From the cell containing the given text, extract its center point as [x, y] coordinate. 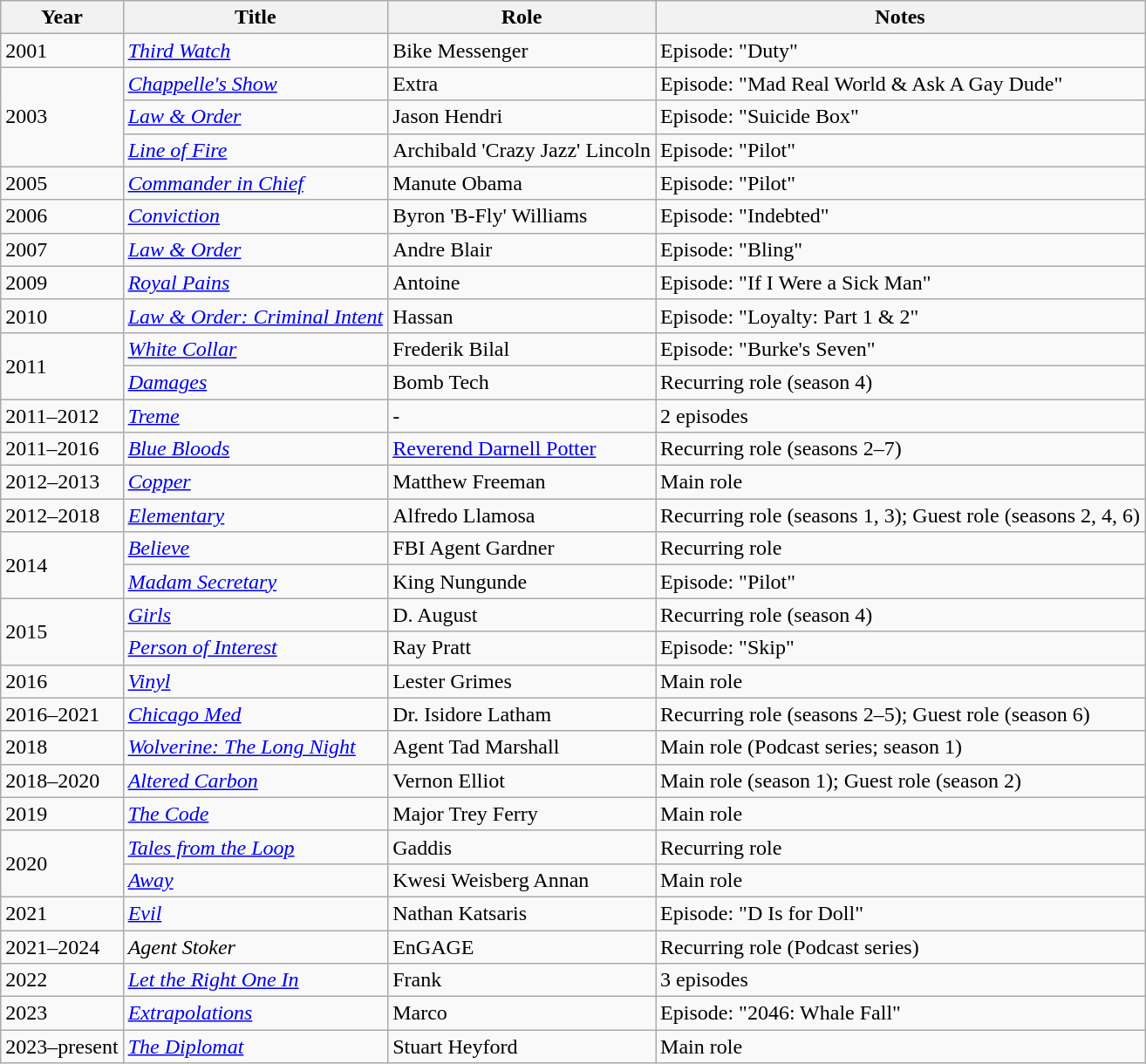
2015 [62, 631]
2016 [62, 681]
Main role (Podcast series; season 1) [900, 747]
Recurring role (Podcast series) [900, 946]
Girls [256, 615]
Recurring role (seasons 2–7) [900, 449]
Title [256, 17]
Royal Pains [256, 283]
Episode: "D Is for Doll" [900, 913]
Episode: "2046: Whale Fall" [900, 1013]
Agent Stoker [256, 946]
Kwesi Weisberg Annan [522, 880]
Andre Blair [522, 249]
2011 [62, 365]
2018 [62, 747]
White Collar [256, 349]
Let the Right One In [256, 980]
Manute Obama [522, 183]
2010 [62, 316]
Episode: "Skip" [900, 648]
Marco [522, 1013]
Ray Pratt [522, 648]
Person of Interest [256, 648]
2014 [62, 565]
Treme [256, 416]
Extrapolations [256, 1013]
Dr. Isidore Latham [522, 714]
Nathan Katsaris [522, 913]
EnGAGE [522, 946]
Believe [256, 549]
2021 [62, 913]
2022 [62, 980]
Elementary [256, 515]
Lester Grimes [522, 681]
D. August [522, 615]
Major Trey Ferry [522, 814]
2023 [62, 1013]
2011–2016 [62, 449]
Recurring role (seasons 1, 3); Guest role (seasons 2, 4, 6) [900, 515]
Vinyl [256, 681]
2003 [62, 117]
Extra [522, 84]
2001 [62, 51]
Matthew Freeman [522, 482]
Episode: "Burke's Seven" [900, 349]
The Diplomat [256, 1047]
2006 [62, 216]
Chicago Med [256, 714]
2012–2018 [62, 515]
Archibald 'Crazy Jazz' Lincoln [522, 150]
Frederik Bilal [522, 349]
Reverend Darnell Potter [522, 449]
2 episodes [900, 416]
Madam Secretary [256, 582]
2009 [62, 283]
2005 [62, 183]
Stuart Heyford [522, 1047]
Jason Hendri [522, 117]
Recurring role (seasons 2–5); Guest role (season 6) [900, 714]
Alfredo Llamosa [522, 515]
Altered Carbon [256, 781]
Line of Fire [256, 150]
Episode: "Bling" [900, 249]
Year [62, 17]
The Code [256, 814]
Wolverine: The Long Night [256, 747]
Damages [256, 382]
2018–2020 [62, 781]
Gaddis [522, 847]
Conviction [256, 216]
Evil [256, 913]
Episode: "Indebted" [900, 216]
Episode: "Duty" [900, 51]
Away [256, 880]
Notes [900, 17]
Role [522, 17]
2016–2021 [62, 714]
Bomb Tech [522, 382]
Blue Bloods [256, 449]
Antoine [522, 283]
Third Watch [256, 51]
2012–2013 [62, 482]
Main role (season 1); Guest role (season 2) [900, 781]
Tales from the Loop [256, 847]
3 episodes [900, 980]
Episode: "Mad Real World & Ask A Gay Dude" [900, 84]
2019 [62, 814]
2023–present [62, 1047]
Vernon Elliot [522, 781]
Episode: "Loyalty: Part 1 & 2" [900, 316]
2011–2012 [62, 416]
Copper [256, 482]
Hassan [522, 316]
Byron 'B-Fly' Williams [522, 216]
Chappelle's Show [256, 84]
Agent Tad Marshall [522, 747]
Frank [522, 980]
Bike Messenger [522, 51]
FBI Agent Gardner [522, 549]
2021–2024 [62, 946]
Episode: "If I Were a Sick Man" [900, 283]
2020 [62, 863]
Episode: "Suicide Box" [900, 117]
Law & Order: Criminal Intent [256, 316]
Commander in Chief [256, 183]
- [522, 416]
2007 [62, 249]
King Nungunde [522, 582]
